Pinpoint the cell where the given text exists, returning its (x, y) midpoint coordinate. 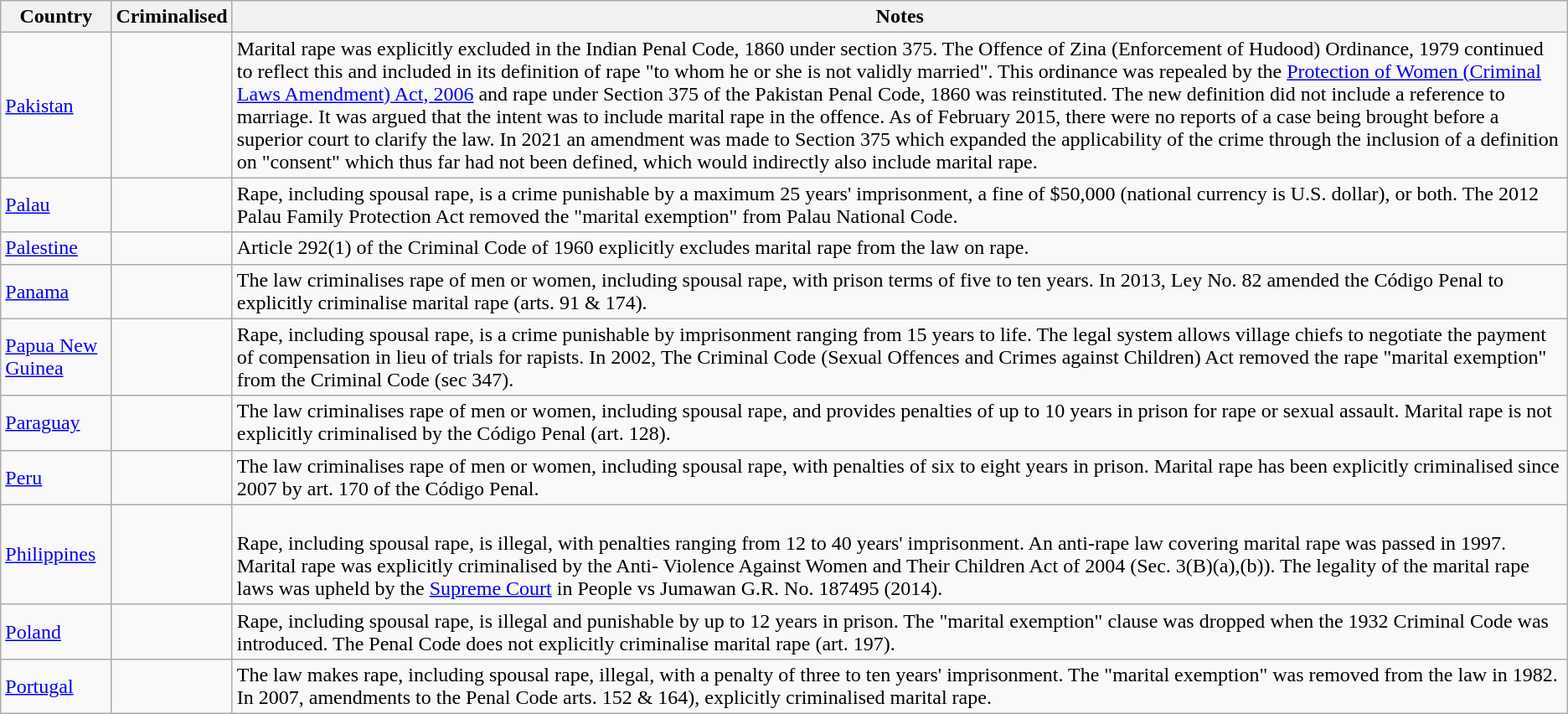
Article 292(1) of the Criminal Code of 1960 explicitly excludes marital rape from the law on rape. (900, 248)
Palestine (56, 248)
Country (56, 17)
Pakistan (56, 106)
Peru (56, 478)
Panama (56, 292)
Papua New Guinea (56, 357)
Criminalised (172, 17)
Paraguay (56, 422)
Portugal (56, 686)
Poland (56, 632)
Palau (56, 204)
Philippines (56, 555)
Notes (900, 17)
